Detect which cell encompasses the target text, then output its (X, Y) center coordinate. 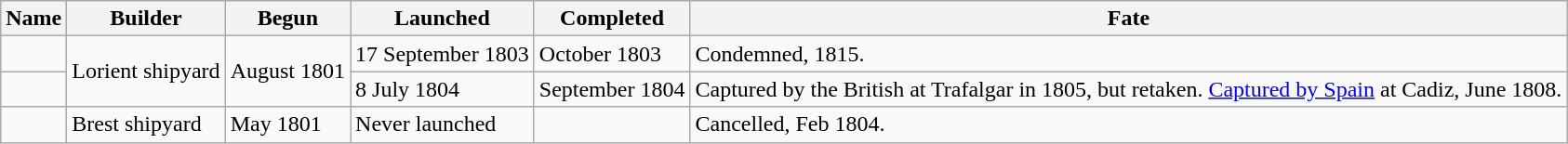
Completed (612, 19)
September 1804 (612, 89)
Builder (146, 19)
August 1801 (287, 72)
Fate (1129, 19)
Begun (287, 19)
October 1803 (612, 54)
8 July 1804 (443, 89)
Lorient shipyard (146, 72)
Launched (443, 19)
Condemned, 1815. (1129, 54)
Brest shipyard (146, 124)
Cancelled, Feb 1804. (1129, 124)
May 1801 (287, 124)
17 September 1803 (443, 54)
Name (33, 19)
Captured by the British at Trafalgar in 1805, but retaken. Captured by Spain at Cadiz, June 1808. (1129, 89)
Never launched (443, 124)
